Output the [X, Y] coordinate of the center of the cell containing the given text.  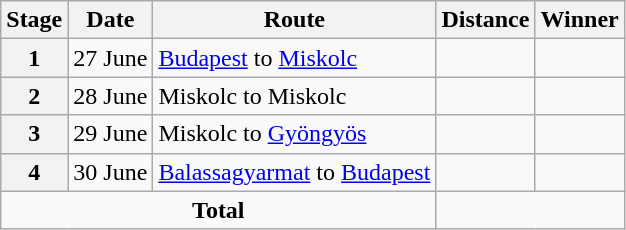
Date [110, 20]
Balassagyarmat to Budapest [294, 172]
Miskolc to Gyöngyös [294, 134]
Distance [486, 20]
Miskolc to Miskolc [294, 96]
Budapest to Miskolc [294, 58]
Stage [34, 20]
4 [34, 172]
28 June [110, 96]
Route [294, 20]
30 June [110, 172]
2 [34, 96]
27 June [110, 58]
Winner [580, 20]
1 [34, 58]
Total [218, 210]
3 [34, 134]
29 June [110, 134]
